Identify which cell holds the provided text, then report its [x, y] central coordinate. 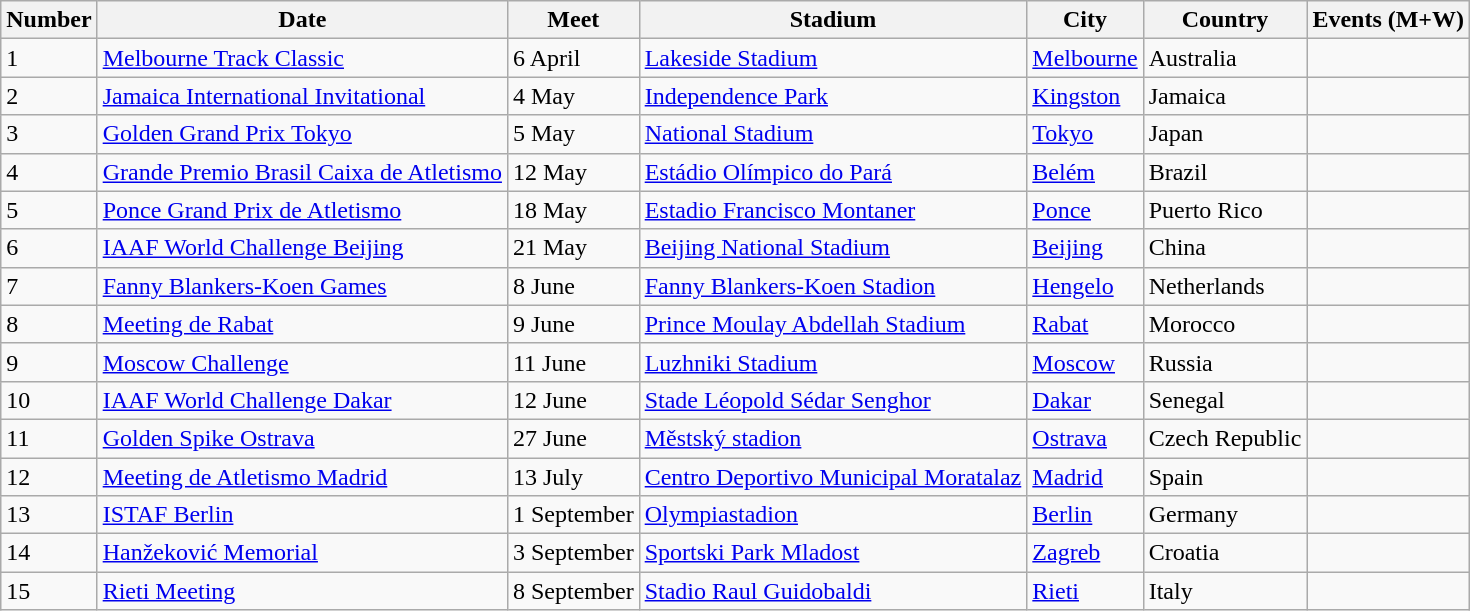
Germany [1225, 515]
4 [49, 172]
China [1225, 248]
Fanny Blankers-Koen Games [302, 286]
8 June [573, 286]
Independence Park [833, 96]
9 [49, 362]
Sportski Park Mladost [833, 553]
Brazil [1225, 172]
11 [49, 438]
12 [49, 477]
National Stadium [833, 134]
12 May [573, 172]
Spain [1225, 477]
Japan [1225, 134]
13 July [573, 477]
Madrid [1085, 477]
Hengelo [1085, 286]
1 September [573, 515]
Morocco [1225, 324]
18 May [573, 210]
5 [49, 210]
Hanžeković Memorial [302, 553]
27 June [573, 438]
Melbourne Track Classic [302, 58]
7 [49, 286]
Luzhniki Stadium [833, 362]
Beijing [1085, 248]
Date [302, 20]
City [1085, 20]
Meeting de Atletismo Madrid [302, 477]
IAAF World Challenge Dakar [302, 400]
Zagreb [1085, 553]
2 [49, 96]
Moscow [1085, 362]
1 [49, 58]
Rabat [1085, 324]
Senegal [1225, 400]
Melbourne [1085, 58]
Jamaica International Invitational [302, 96]
3 [49, 134]
Tokyo [1085, 134]
11 June [573, 362]
Croatia [1225, 553]
Netherlands [1225, 286]
Meeting de Rabat [302, 324]
Rieti Meeting [302, 591]
Golden Spike Ostrava [302, 438]
Ostrava [1085, 438]
Grande Premio Brasil Caixa de Atletismo [302, 172]
Beijing National Stadium [833, 248]
Stade Léopold Sédar Senghor [833, 400]
Jamaica [1225, 96]
Dakar [1085, 400]
Lakeside Stadium [833, 58]
Fanny Blankers-Koen Stadion [833, 286]
13 [49, 515]
Centro Deportivo Municipal Moratalaz [833, 477]
21 May [573, 248]
Country [1225, 20]
Estadio Francisco Montaner [833, 210]
Russia [1225, 362]
14 [49, 553]
12 June [573, 400]
8 September [573, 591]
Czech Republic [1225, 438]
Estádio Olímpico do Pará [833, 172]
Belém [1085, 172]
9 June [573, 324]
15 [49, 591]
Number [49, 20]
5 May [573, 134]
Prince Moulay Abdellah Stadium [833, 324]
6 April [573, 58]
Ponce Grand Prix de Atletismo [302, 210]
Events (M+W) [1388, 20]
6 [49, 248]
3 September [573, 553]
8 [49, 324]
Rieti [1085, 591]
IAAF World Challenge Beijing [302, 248]
Stadio Raul Guidobaldi [833, 591]
Puerto Rico [1225, 210]
Ponce [1085, 210]
4 May [573, 96]
Olympiastadion [833, 515]
Kingston [1085, 96]
Moscow Challenge [302, 362]
10 [49, 400]
Meet [573, 20]
Golden Grand Prix Tokyo [302, 134]
Berlin [1085, 515]
ISTAF Berlin [302, 515]
Italy [1225, 591]
Australia [1225, 58]
Stadium [833, 20]
Městský stadion [833, 438]
